Output the (x, y) coordinate of the center of the cell containing the given text.  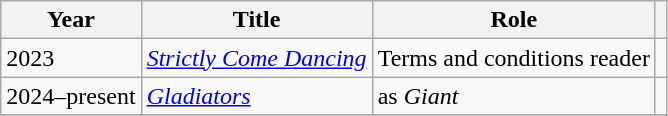
Terms and conditions reader (514, 58)
as Giant (514, 96)
Gladiators (256, 96)
Role (514, 20)
2024–present (71, 96)
Strictly Come Dancing (256, 58)
Year (71, 20)
2023 (71, 58)
Title (256, 20)
